Return the (X, Y) coordinate for the center point of the cell that contains the specified text.  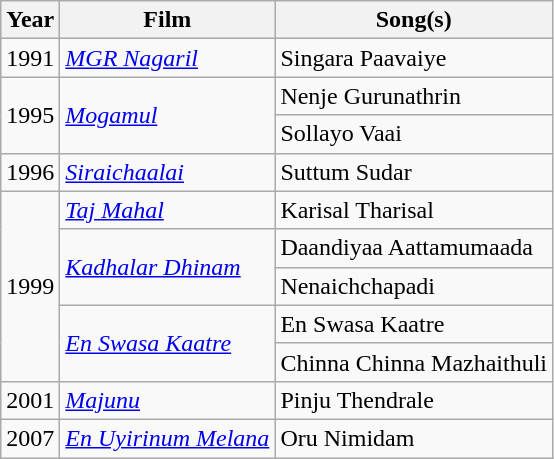
2001 (30, 400)
En Uyirinum Melana (168, 438)
2007 (30, 438)
Nenaichchapadi (414, 286)
Sollayo Vaai (414, 134)
Oru Nimidam (414, 438)
1996 (30, 172)
Mogamul (168, 115)
MGR Nagaril (168, 58)
Film (168, 20)
Majunu (168, 400)
1991 (30, 58)
Chinna Chinna Mazhaithuli (414, 362)
Singara Paavaiye (414, 58)
Nenje Gurunathrin (414, 96)
Song(s) (414, 20)
Karisal Tharisal (414, 210)
Suttum Sudar (414, 172)
Year (30, 20)
1995 (30, 115)
Siraichaalai (168, 172)
Daandiyaa Aattamumaada (414, 248)
Kadhalar Dhinam (168, 267)
Taj Mahal (168, 210)
1999 (30, 286)
Pinju Thendrale (414, 400)
